Return the [X, Y] coordinate for the center point of the cell that contains the specified text.  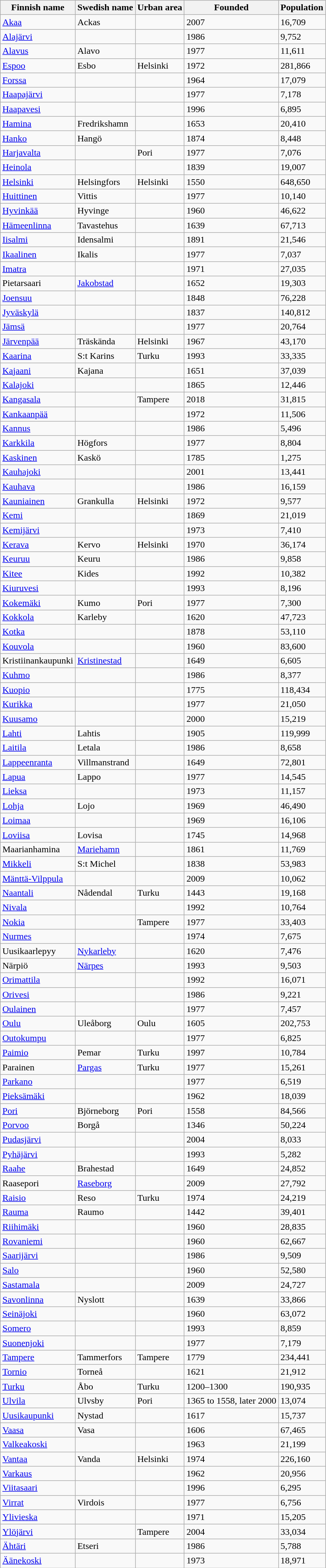
Kangasala [38, 399]
Naantali [38, 893]
Grankulla [105, 501]
8,658 [302, 748]
Alavo [105, 51]
21,546 [302, 240]
Ikalis [105, 254]
Lojo [105, 806]
2001 [231, 472]
Uusikaarlepyy [38, 951]
Borgå [105, 1125]
12,446 [302, 385]
Åbo [105, 1386]
Lieksa [38, 791]
9,221 [302, 994]
Savonlinna [38, 1299]
Kajaani [38, 370]
202,753 [302, 1023]
Pudasjärvi [38, 1140]
Tornio [38, 1372]
Riihimäki [38, 1227]
33,403 [302, 922]
Brahestad [105, 1169]
Urban area [160, 8]
Hamina [38, 124]
118,434 [302, 690]
1869 [231, 516]
1839 [231, 167]
10,062 [302, 878]
1200–1300 [231, 1386]
5,788 [302, 1546]
1874 [231, 138]
Karleby [105, 617]
11,769 [302, 849]
1997 [231, 1052]
Valkeakoski [38, 1444]
Raumo [105, 1212]
Kotka [38, 631]
1779 [231, 1358]
Nykarleby [105, 951]
7,300 [302, 602]
1785 [231, 458]
Kristinestad [105, 661]
1443 [231, 893]
Loviisa [38, 835]
7,457 [302, 1009]
7,476 [302, 951]
Pieksämäki [38, 1096]
5,496 [302, 429]
1967 [231, 341]
Kokemäki [38, 602]
36,174 [302, 545]
Harjavalta [38, 153]
Mänttä-Vilppula [38, 878]
Raahe [38, 1169]
21,050 [302, 704]
9,503 [302, 966]
7,037 [302, 254]
Jakobstad [105, 283]
Jyväskylä [38, 312]
10,764 [302, 908]
Jämsä [38, 327]
27,035 [302, 269]
1963 [231, 1444]
39,401 [302, 1212]
52,580 [302, 1270]
11,157 [302, 791]
Akaa [38, 22]
Kouvola [38, 646]
1970 [231, 545]
6,756 [302, 1502]
Karkkila [38, 443]
Kaskö [105, 458]
Outokumpu [38, 1038]
Mariehamn [105, 849]
47,723 [302, 617]
Nyslott [105, 1299]
7,076 [302, 153]
Kemi [38, 516]
18,971 [302, 1560]
67,465 [302, 1430]
Parkano [38, 1081]
Raisio [38, 1198]
13,074 [302, 1401]
Paimio [38, 1052]
Etseri [105, 1546]
Varkaus [38, 1473]
Seinäjoki [38, 1314]
Kannus [38, 429]
50,224 [302, 1125]
Reso [105, 1198]
27,792 [302, 1183]
Lohja [38, 806]
Kuhmo [38, 675]
Hanko [38, 138]
8,859 [302, 1328]
9,858 [302, 559]
20,410 [302, 124]
119,999 [302, 733]
Kankaanpää [38, 414]
Raasepori [38, 1183]
S:t Michel [105, 864]
Villmanstrand [105, 762]
10,784 [302, 1052]
1848 [231, 298]
63,072 [302, 1314]
46,622 [302, 211]
Järvenpää [38, 341]
1365 to 1558, later 2000 [231, 1401]
140,812 [302, 312]
Esbo [105, 66]
21,199 [302, 1444]
Hyvinge [105, 211]
Nokia [38, 922]
Orivesi [38, 994]
1905 [231, 733]
19,168 [302, 893]
Pietarsaari [38, 283]
53,110 [302, 631]
Alavus [38, 51]
Viitasaari [38, 1488]
Tammerfors [105, 1358]
Ähtäri [38, 1546]
1558 [231, 1111]
Kervo [105, 545]
Fredrikshamn [105, 124]
9,577 [302, 501]
7,410 [302, 530]
Tavastehus [105, 225]
Kemijärvi [38, 530]
Ackas [105, 22]
Lahtis [105, 733]
Vittis [105, 196]
33,866 [302, 1299]
1606 [231, 1430]
2018 [231, 399]
15,261 [302, 1067]
Kuopio [38, 690]
11,506 [302, 414]
6,519 [302, 1081]
S:t Karins [105, 356]
20,956 [302, 1473]
14,968 [302, 835]
Kalajoki [38, 385]
9,752 [302, 37]
Mikkeli [38, 864]
Uleåborg [105, 1023]
Lahti [38, 733]
Kiuruvesi [38, 588]
Suonenjoki [38, 1343]
Keuru [105, 559]
Hyvinkää [38, 211]
15,205 [302, 1517]
1550 [231, 182]
Sastamala [38, 1285]
2007 [231, 22]
33,335 [302, 356]
62,667 [302, 1241]
Hämeenlinna [38, 225]
1745 [231, 835]
Kuusamo [38, 719]
1621 [231, 1372]
Kurikka [38, 704]
Rauma [38, 1212]
15,737 [302, 1415]
648,650 [302, 182]
15,219 [302, 719]
1652 [231, 283]
Imatra [38, 269]
14,545 [302, 777]
Haapavesi [38, 109]
Nystad [105, 1415]
1605 [231, 1023]
Forssa [38, 80]
Kerava [38, 545]
24,727 [302, 1285]
Keuruu [38, 559]
Kristiinankaupunki [38, 661]
Kauhava [38, 487]
1617 [231, 1415]
Hangö [105, 138]
1442 [231, 1212]
76,228 [302, 298]
Pemar [105, 1052]
Loimaa [38, 820]
7,675 [302, 937]
Lappo [105, 777]
1651 [231, 370]
Maarianhamina [38, 849]
Heinola [38, 167]
13,441 [302, 472]
1,275 [302, 458]
33,034 [302, 1531]
Founded [231, 8]
72,801 [302, 762]
Uusikaupunki [38, 1415]
Saarijärvi [38, 1256]
8,804 [302, 443]
43,170 [302, 341]
Swedish name [105, 8]
37,039 [302, 370]
16,106 [302, 820]
84,566 [302, 1111]
Vaasa [38, 1430]
31,815 [302, 399]
Högfors [105, 443]
Kides [105, 574]
28,835 [302, 1227]
Alajärvi [38, 37]
Rovaniemi [38, 1241]
Nurmes [38, 937]
1775 [231, 690]
Äänekoski [38, 1560]
Träskända [105, 341]
226,160 [302, 1459]
Joensuu [38, 298]
Vantaa [38, 1459]
Parainen [38, 1067]
Ikaalinen [38, 254]
234,441 [302, 1358]
16,159 [302, 487]
Kauhajoki [38, 472]
1878 [231, 631]
Salo [38, 1270]
Idensalmi [105, 240]
Pyhäjärvi [38, 1154]
281,866 [302, 66]
1865 [231, 385]
24,219 [302, 1198]
19,303 [302, 283]
2000 [231, 719]
Ulvsby [105, 1401]
Kitee [38, 574]
Närpiö [38, 966]
Laitila [38, 748]
7,178 [302, 95]
7,179 [302, 1343]
Lapua [38, 777]
1891 [231, 240]
Ylivieska [38, 1517]
Raseborg [105, 1183]
Björneborg [105, 1111]
9,509 [302, 1256]
10,382 [302, 574]
Kaskinen [38, 458]
Espoo [38, 66]
Kauniainen [38, 501]
Porvoo [38, 1125]
11,611 [302, 51]
Lovisa [105, 835]
67,713 [302, 225]
6,605 [302, 661]
Finnish name [38, 8]
1346 [231, 1125]
19,007 [302, 167]
10,140 [302, 196]
Kumo [105, 602]
6,825 [302, 1038]
24,852 [302, 1169]
46,490 [302, 806]
21,912 [302, 1372]
Kaarina [38, 356]
Närpes [105, 966]
Nivala [38, 908]
16,709 [302, 22]
1838 [231, 864]
Letala [105, 748]
Kajana [105, 370]
20,764 [302, 327]
Orimattila [38, 980]
Vasa [105, 1430]
18,039 [302, 1096]
53,983 [302, 864]
5,282 [302, 1154]
6,895 [302, 109]
Pargas [105, 1067]
8,377 [302, 675]
83,600 [302, 646]
Virdois [105, 1502]
6,295 [302, 1488]
1653 [231, 124]
8,033 [302, 1140]
Oulainen [38, 1009]
8,448 [302, 138]
17,079 [302, 80]
8,196 [302, 588]
Vanda [105, 1459]
Lappeenranta [38, 762]
Somero [38, 1328]
Virrat [38, 1502]
Ylöjärvi [38, 1531]
Ulvila [38, 1401]
21,019 [302, 516]
Kokkola [38, 617]
Huittinen [38, 196]
Nådendal [105, 893]
Helsingfors [105, 182]
Torneå [105, 1372]
16,071 [302, 980]
Iisalmi [38, 240]
1964 [231, 80]
Haapajärvi [38, 95]
Population [302, 8]
1837 [231, 312]
190,935 [302, 1386]
1861 [231, 849]
